Provide the (x, y) coordinate of the cell's center where the given text is located.  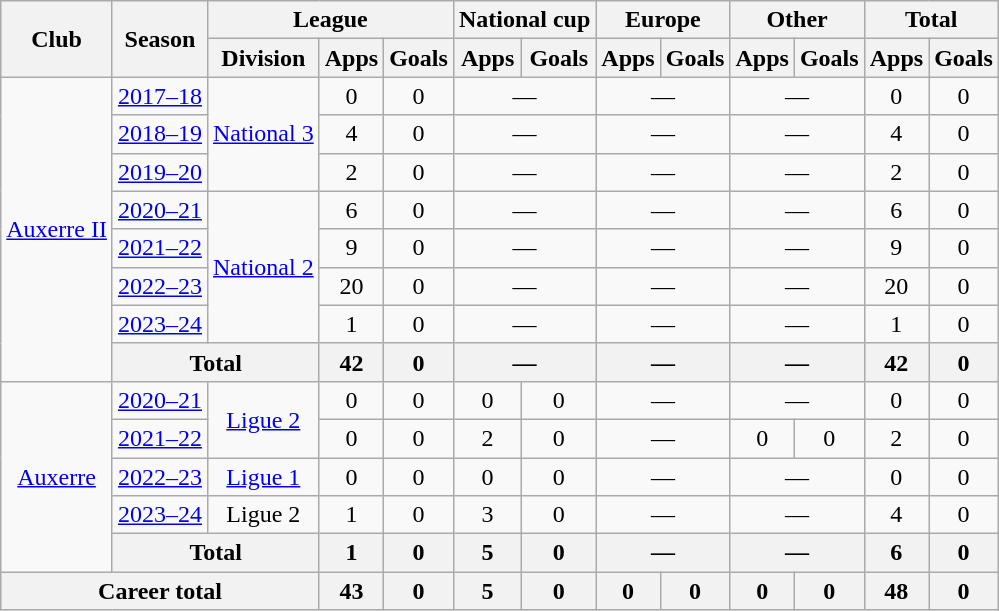
League (330, 20)
2019–20 (160, 172)
Auxerre II (57, 229)
National cup (524, 20)
3 (487, 515)
National 2 (263, 267)
48 (896, 591)
Career total (160, 591)
Season (160, 39)
Other (797, 20)
National 3 (263, 134)
2018–19 (160, 134)
2017–18 (160, 96)
Auxerre (57, 476)
Division (263, 58)
43 (351, 591)
Europe (663, 20)
Ligue 1 (263, 477)
Club (57, 39)
